Find where the given text appears and provide that cell's center as (X, Y) coordinate. 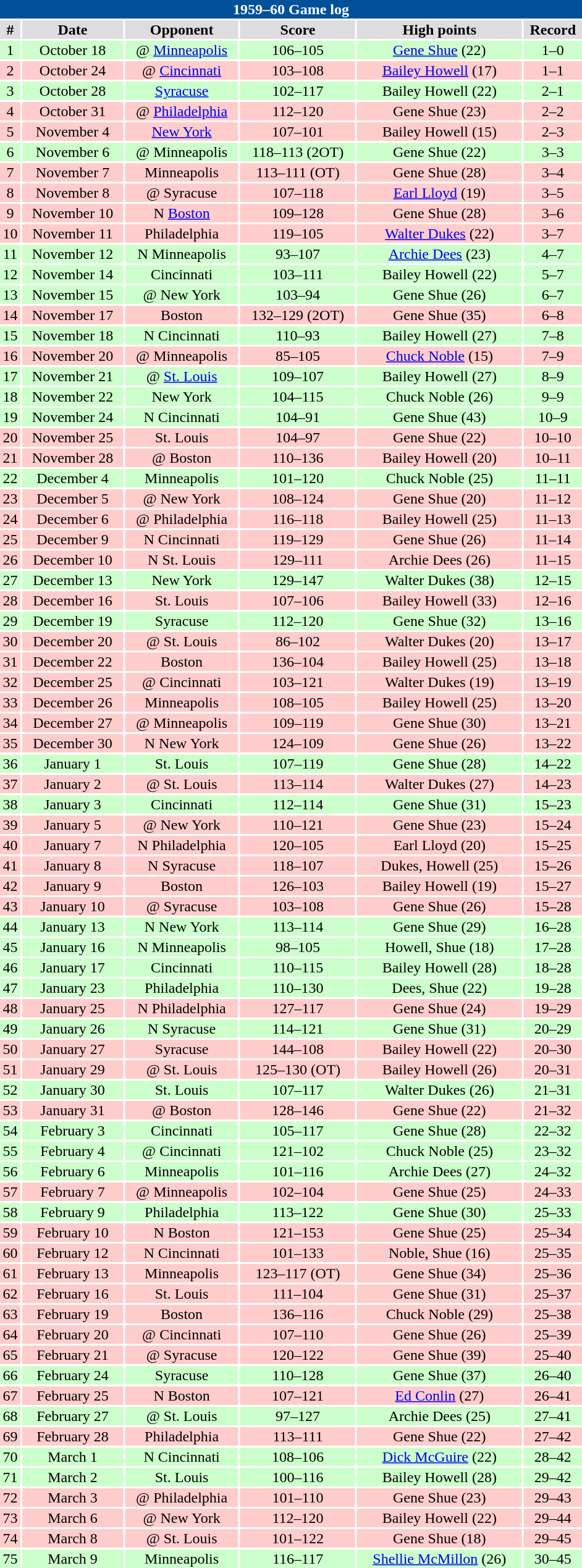
15–26 (553, 866)
November 24 (73, 417)
21–32 (553, 1110)
January 8 (73, 866)
10–11 (553, 458)
120–105 (298, 845)
37 (10, 784)
103–111 (298, 274)
107–119 (298, 764)
16–28 (553, 927)
12–16 (553, 601)
3 (10, 91)
February 9 (73, 1212)
January 25 (73, 1008)
January 9 (73, 886)
25–34 (553, 1233)
Archie Dees (26) (439, 560)
Noble, Shue (16) (439, 1253)
34 (10, 723)
December 26 (73, 702)
February 27 (73, 1416)
March 9 (73, 1559)
41 (10, 866)
13–16 (553, 621)
14 (10, 315)
November 22 (73, 397)
February 13 (73, 1273)
124–109 (298, 743)
Archie Dees (23) (439, 254)
November 10 (73, 213)
107–121 (298, 1396)
Gene Shue (24) (439, 1008)
71 (10, 1477)
24–32 (553, 1171)
121–102 (298, 1151)
27–42 (553, 1436)
16 (10, 356)
1–1 (553, 70)
January 29 (73, 1069)
24–33 (553, 1192)
13–21 (553, 723)
110–115 (298, 967)
Gene Shue (18) (439, 1538)
113–111 (OT) (298, 172)
107–117 (298, 1090)
47 (10, 988)
118–113 (2OT) (298, 152)
Bailey Howell (20) (439, 458)
25–36 (553, 1273)
19–29 (553, 1008)
72 (10, 1498)
4 (10, 111)
November 8 (73, 193)
1 (10, 50)
November 25 (73, 437)
March 1 (73, 1457)
11–15 (553, 560)
110–128 (298, 1375)
November 28 (73, 458)
20–31 (553, 1069)
52 (10, 1090)
January 27 (73, 1049)
107–110 (298, 1334)
32 (10, 682)
25–38 (553, 1314)
70 (10, 1457)
129–111 (298, 560)
Gene Shue (37) (439, 1375)
20–29 (553, 1029)
110–121 (298, 825)
November 14 (73, 274)
113–111 (298, 1436)
Earl Lloyd (19) (439, 193)
27–41 (553, 1416)
Bailey Howell (15) (439, 132)
11–14 (553, 539)
Date (73, 30)
March 6 (73, 1518)
63 (10, 1314)
110–136 (298, 458)
December 5 (73, 499)
March 2 (73, 1477)
132–129 (2OT) (298, 315)
January 5 (73, 825)
30 (10, 641)
125–130 (OT) (298, 1069)
1959–60 Game log (291, 9)
121–153 (298, 1233)
49 (10, 1029)
Gene Shue (32) (439, 621)
136–116 (298, 1314)
October 31 (73, 111)
Gene Shue (39) (439, 1355)
101–133 (298, 1253)
104–91 (298, 417)
15–24 (553, 825)
144–108 (298, 1049)
2 (10, 70)
86–102 (298, 641)
9–9 (553, 397)
4–7 (553, 254)
# (10, 30)
17 (10, 376)
1–0 (553, 50)
3–7 (553, 234)
103–121 (298, 682)
November 11 (73, 234)
25–37 (553, 1294)
35 (10, 743)
15–27 (553, 886)
67 (10, 1396)
59 (10, 1233)
105–117 (298, 1131)
8–9 (553, 376)
53 (10, 1110)
3–5 (553, 193)
Gene Shue (20) (439, 499)
December 20 (73, 641)
116–117 (298, 1559)
39 (10, 825)
23 (10, 499)
February 3 (73, 1131)
19 (10, 417)
5 (10, 132)
Walter Dukes (38) (439, 580)
Archie Dees (25) (439, 1416)
25–33 (553, 1212)
119–105 (298, 234)
113–122 (298, 1212)
Chuck Noble (15) (439, 356)
January 1 (73, 764)
26 (10, 560)
13 (10, 295)
46 (10, 967)
N St. Louis (182, 560)
2–3 (553, 132)
36 (10, 764)
56 (10, 1171)
22 (10, 478)
50 (10, 1049)
120–122 (298, 1355)
January 23 (73, 988)
45 (10, 947)
69 (10, 1436)
11–13 (553, 519)
January 26 (73, 1029)
129–147 (298, 580)
14–22 (553, 764)
73 (10, 1518)
28–42 (553, 1457)
Gene Shue (35) (439, 315)
2–2 (553, 111)
18 (10, 397)
93–107 (298, 254)
February 21 (73, 1355)
15–23 (553, 804)
25 (10, 539)
December 30 (73, 743)
40 (10, 845)
11–11 (553, 478)
108–124 (298, 499)
December 10 (73, 560)
109–128 (298, 213)
29–44 (553, 1518)
November 12 (73, 254)
Score (298, 30)
102–104 (298, 1192)
58 (10, 1212)
107–118 (298, 193)
December 16 (73, 601)
13–20 (553, 702)
109–107 (298, 376)
Dick McGuire (22) (439, 1457)
62 (10, 1294)
123–117 (OT) (298, 1273)
Howell, Shue (18) (439, 947)
December 9 (73, 539)
December 13 (73, 580)
15–28 (553, 906)
January 30 (73, 1090)
111–104 (298, 1294)
February 28 (73, 1436)
8 (10, 193)
29–42 (553, 1477)
30–45 (553, 1559)
7–9 (553, 356)
61 (10, 1273)
January 13 (73, 927)
January 7 (73, 845)
51 (10, 1069)
December 22 (73, 662)
Record (553, 30)
February 19 (73, 1314)
March 3 (73, 1498)
11 (10, 254)
January 10 (73, 906)
10–9 (553, 417)
14–23 (553, 784)
3–4 (553, 172)
101–110 (298, 1498)
Opponent (182, 30)
98–105 (298, 947)
118–107 (298, 866)
128–146 (298, 1110)
13–22 (553, 743)
February 6 (73, 1171)
100–116 (298, 1477)
Walter Dukes (20) (439, 641)
28 (10, 601)
3–6 (553, 213)
102–117 (298, 91)
31 (10, 662)
110–130 (298, 988)
24 (10, 519)
October 28 (73, 91)
Walter Dukes (27) (439, 784)
High points (439, 30)
48 (10, 1008)
Walter Dukes (22) (439, 234)
22–32 (553, 1131)
104–97 (298, 437)
109–119 (298, 723)
Earl Lloyd (20) (439, 845)
12–15 (553, 580)
November 4 (73, 132)
7 (10, 172)
75 (10, 1559)
38 (10, 804)
9 (10, 213)
February 16 (73, 1294)
25–39 (553, 1334)
29 (10, 621)
February 10 (73, 1233)
January 3 (73, 804)
6–7 (553, 295)
20 (10, 437)
64 (10, 1334)
107–106 (298, 601)
33 (10, 702)
November 6 (73, 152)
November 20 (73, 356)
February 20 (73, 1334)
97–127 (298, 1416)
February 25 (73, 1396)
Bailey Howell (26) (439, 1069)
Walter Dukes (26) (439, 1090)
55 (10, 1151)
12 (10, 274)
112–114 (298, 804)
Dees, Shue (22) (439, 988)
January 2 (73, 784)
29–43 (553, 1498)
October 24 (73, 70)
February 4 (73, 1151)
5–7 (553, 274)
20–30 (553, 1049)
February 24 (73, 1375)
11–12 (553, 499)
October 18 (73, 50)
29–45 (553, 1538)
Ed Conlin (27) (439, 1396)
3–3 (553, 152)
74 (10, 1538)
7–8 (553, 335)
18–28 (553, 967)
December 4 (73, 478)
January 16 (73, 947)
106–105 (298, 50)
January 17 (73, 967)
6–8 (553, 315)
Gene Shue (43) (439, 417)
15 (10, 335)
108–105 (298, 702)
December 19 (73, 621)
107–101 (298, 132)
127–117 (298, 1008)
December 27 (73, 723)
November 7 (73, 172)
November 17 (73, 315)
68 (10, 1416)
10–10 (553, 437)
108–106 (298, 1457)
65 (10, 1355)
15–25 (553, 845)
101–120 (298, 478)
Bailey Howell (19) (439, 886)
126–103 (298, 886)
136–104 (298, 662)
March 8 (73, 1538)
December 25 (73, 682)
110–93 (298, 335)
November 15 (73, 295)
November 21 (73, 376)
26–40 (553, 1375)
25–40 (553, 1355)
43 (10, 906)
101–116 (298, 1171)
November 18 (73, 335)
17–28 (553, 947)
26–41 (553, 1396)
Bailey Howell (17) (439, 70)
27 (10, 580)
Chuck Noble (29) (439, 1314)
25–35 (553, 1253)
6 (10, 152)
66 (10, 1375)
December 6 (73, 519)
Gene Shue (34) (439, 1273)
21–31 (553, 1090)
103–94 (298, 295)
Walter Dukes (19) (439, 682)
Bailey Howell (33) (439, 601)
Archie Dees (27) (439, 1171)
January 31 (73, 1110)
13–17 (553, 641)
13–19 (553, 682)
42 (10, 886)
44 (10, 927)
60 (10, 1253)
57 (10, 1192)
85–105 (298, 356)
Shellie McMillon (26) (439, 1559)
23–32 (553, 1151)
10 (10, 234)
104–115 (298, 397)
Gene Shue (29) (439, 927)
Chuck Noble (26) (439, 397)
119–129 (298, 539)
114–121 (298, 1029)
116–118 (298, 519)
21 (10, 458)
Dukes, Howell (25) (439, 866)
February 12 (73, 1253)
54 (10, 1131)
2–1 (553, 91)
19–28 (553, 988)
13–18 (553, 662)
101–122 (298, 1538)
February 7 (73, 1192)
